Find where the given text appears and provide that cell's center as [x, y] coordinate. 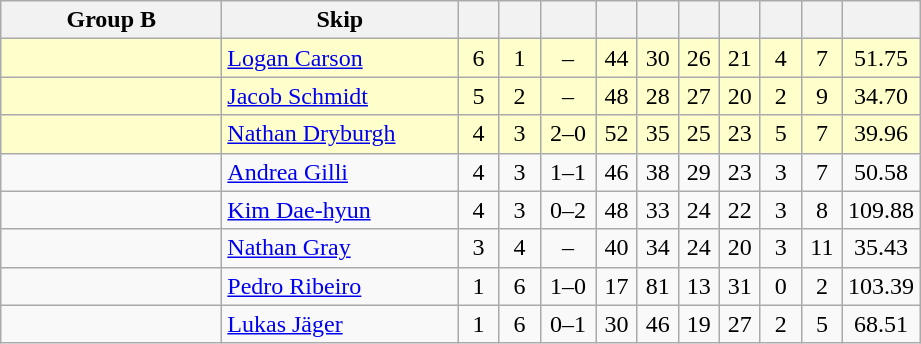
1–0 [568, 286]
38 [658, 172]
0–1 [568, 324]
0 [780, 286]
25 [698, 134]
52 [616, 134]
Kim Dae-hyun [340, 210]
40 [616, 248]
1–1 [568, 172]
13 [698, 286]
68.51 [880, 324]
17 [616, 286]
51.75 [880, 58]
Pedro Ribeiro [340, 286]
39.96 [880, 134]
34 [658, 248]
9 [822, 96]
33 [658, 210]
Jacob Schmidt [340, 96]
26 [698, 58]
28 [658, 96]
Andrea Gilli [340, 172]
34.70 [880, 96]
22 [740, 210]
Logan Carson [340, 58]
2–0 [568, 134]
0–2 [568, 210]
Nathan Gray [340, 248]
8 [822, 210]
Skip [340, 20]
Lukas Jäger [340, 324]
Group B [112, 20]
31 [740, 286]
35 [658, 134]
21 [740, 58]
109.88 [880, 210]
19 [698, 324]
11 [822, 248]
29 [698, 172]
103.39 [880, 286]
50.58 [880, 172]
44 [616, 58]
81 [658, 286]
Nathan Dryburgh [340, 134]
35.43 [880, 248]
